Detect which cell encompasses the target text, then output its [X, Y] center coordinate. 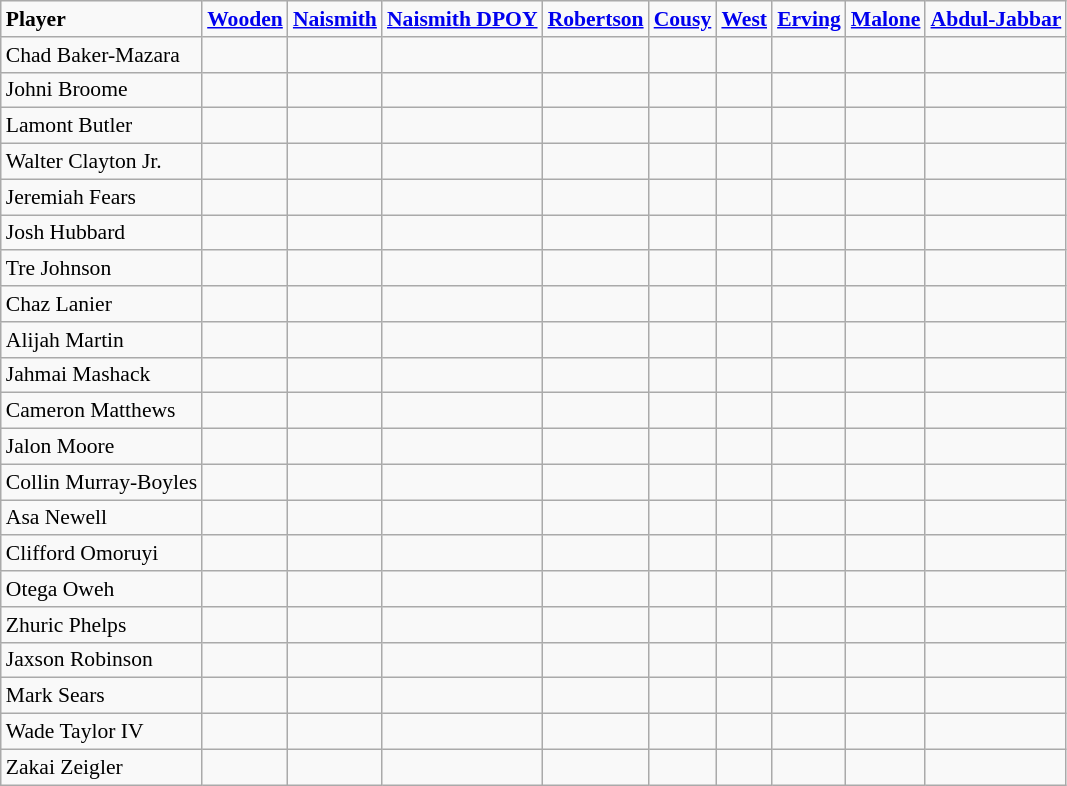
Wade Taylor IV [102, 732]
West [744, 19]
Abdul-Jabbar [996, 19]
Jahmai Mashack [102, 375]
Naismith [335, 19]
Zhuric Phelps [102, 625]
Wooden [245, 19]
Chad Baker-Mazara [102, 55]
Collin Murray-Boyles [102, 482]
Naismith DPOY [462, 19]
Otega Oweh [102, 589]
Player [102, 19]
Asa Newell [102, 518]
Walter Clayton Jr. [102, 162]
Zakai Zeigler [102, 767]
Chaz Lanier [102, 304]
Cameron Matthews [102, 411]
Johni Broome [102, 90]
Jaxson Robinson [102, 660]
Clifford Omoruyi [102, 554]
Lamont Butler [102, 126]
Robertson [596, 19]
Josh Hubbard [102, 233]
Alijah Martin [102, 340]
Mark Sears [102, 696]
Jeremiah Fears [102, 197]
Malone [886, 19]
Erving [809, 19]
Jalon Moore [102, 447]
Tre Johnson [102, 269]
Cousy [683, 19]
